Capture the cell that displays the provided text and extract its (x, y) central coordinate. 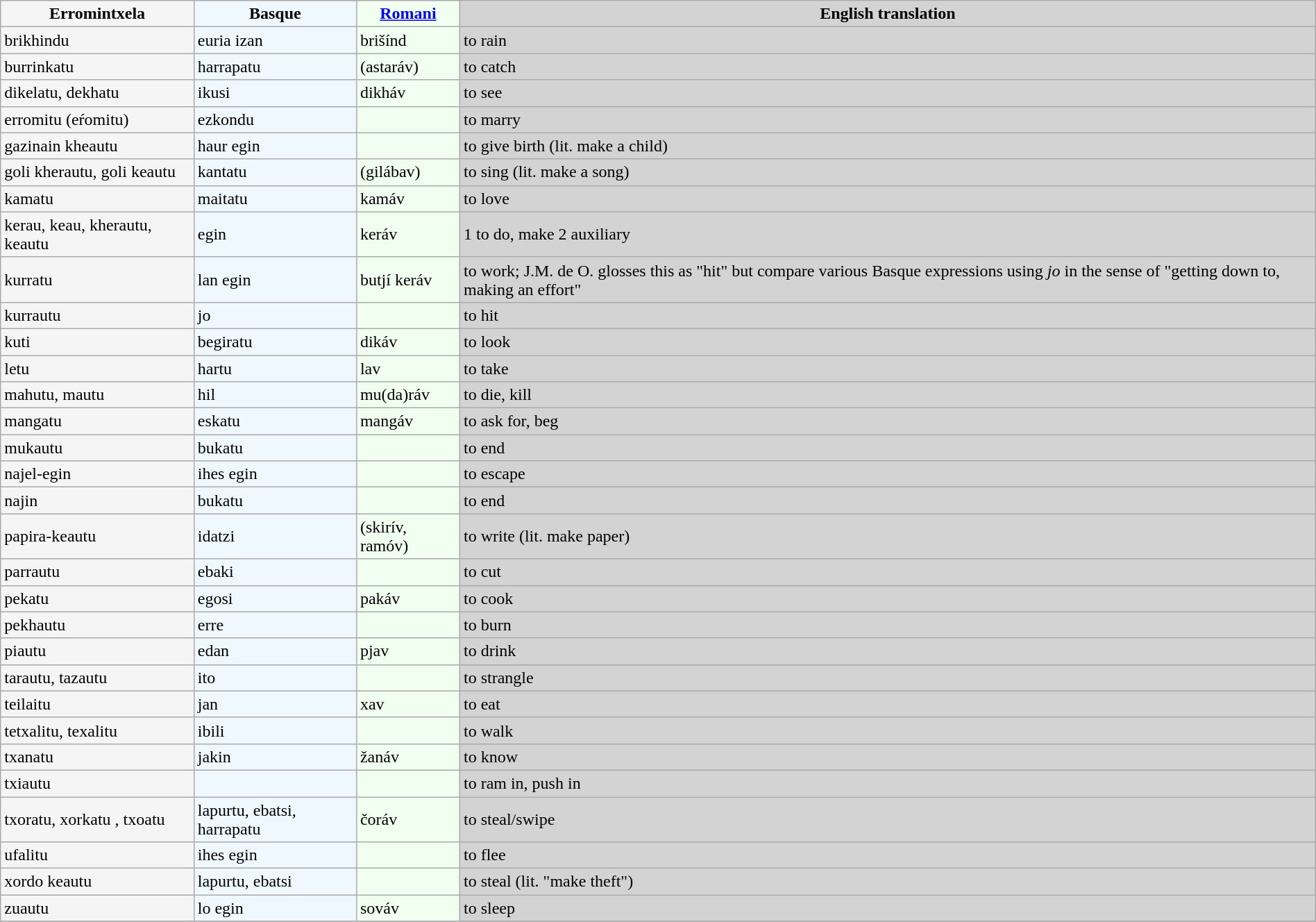
txiautu (97, 783)
mahutu, mautu (97, 395)
to drink (887, 651)
to cut (887, 572)
Romani (408, 14)
edan (275, 651)
lo egin (275, 908)
butjí keráv (408, 279)
dikelatu, dekhatu (97, 93)
kuti (97, 342)
hartu (275, 369)
erromitu (eŕomitu) (97, 119)
egosi (275, 598)
goli kherautu, goli keautu (97, 172)
Erromintxela (97, 14)
(skirív, ramóv) (408, 536)
mangáv (408, 421)
to rain (887, 40)
gazinain kheautu (97, 146)
to love (887, 199)
tetxalitu, texalitu (97, 730)
to walk (887, 730)
kamáv (408, 199)
erre (275, 625)
dikháv (408, 93)
ebaki (275, 572)
eskatu (275, 421)
pekatu (97, 598)
lapurtu, ebatsi, harrapatu (275, 819)
pjav (408, 651)
ezkondu (275, 119)
to ram in, push in (887, 783)
pakáv (408, 598)
to write (lit. make paper) (887, 536)
to steal (lit. "make theft") (887, 882)
keráv (408, 235)
English translation (887, 14)
to hit (887, 315)
kurrautu (97, 315)
to ask for, beg (887, 421)
txoratu, xorkatu , txoatu (97, 819)
to know (887, 757)
papira-keautu (97, 536)
teilaitu (97, 704)
mangatu (97, 421)
mukautu (97, 448)
hil (275, 395)
brikhindu (97, 40)
parrautu (97, 572)
euria izan (275, 40)
najin (97, 501)
ikusi (275, 93)
kurratu (97, 279)
Basque (275, 14)
to sleep (887, 908)
to see (887, 93)
to eat (887, 704)
brišínd (408, 40)
sováv (408, 908)
letu (97, 369)
jo (275, 315)
lav (408, 369)
to flee (887, 855)
žanáv (408, 757)
kantatu (275, 172)
jakin (275, 757)
kamatu (97, 199)
to take (887, 369)
maitatu (275, 199)
lan egin (275, 279)
mu(da)ráv (408, 395)
to die, kill (887, 395)
ito (275, 678)
ufalitu (97, 855)
to sing (lit. make a song) (887, 172)
piautu (97, 651)
(gilábav) (408, 172)
ibili (275, 730)
to catch (887, 67)
to give birth (lit. make a child) (887, 146)
to strangle (887, 678)
xav (408, 704)
xordo keautu (97, 882)
kerau, keau, kherautu, keautu (97, 235)
jan (275, 704)
zuautu (97, 908)
to look (887, 342)
to cook (887, 598)
to burn (887, 625)
idatzi (275, 536)
haur egin (275, 146)
lapurtu, ebatsi (275, 882)
pekhautu (97, 625)
tarautu, tazautu (97, 678)
to marry (887, 119)
harrapatu (275, 67)
čoráv (408, 819)
to escape (887, 474)
najel-egin (97, 474)
egin (275, 235)
(astaráv) (408, 67)
txanatu (97, 757)
to work; J.M. de O. glosses this as "hit" but compare various Basque expressions using jo in the sense of "getting down to, making an effort" (887, 279)
1 to do, make 2 auxiliary (887, 235)
burrinkatu (97, 67)
begiratu (275, 342)
dikáv (408, 342)
to steal/swipe (887, 819)
